Identify which cell holds the provided text, then report its (x, y) central coordinate. 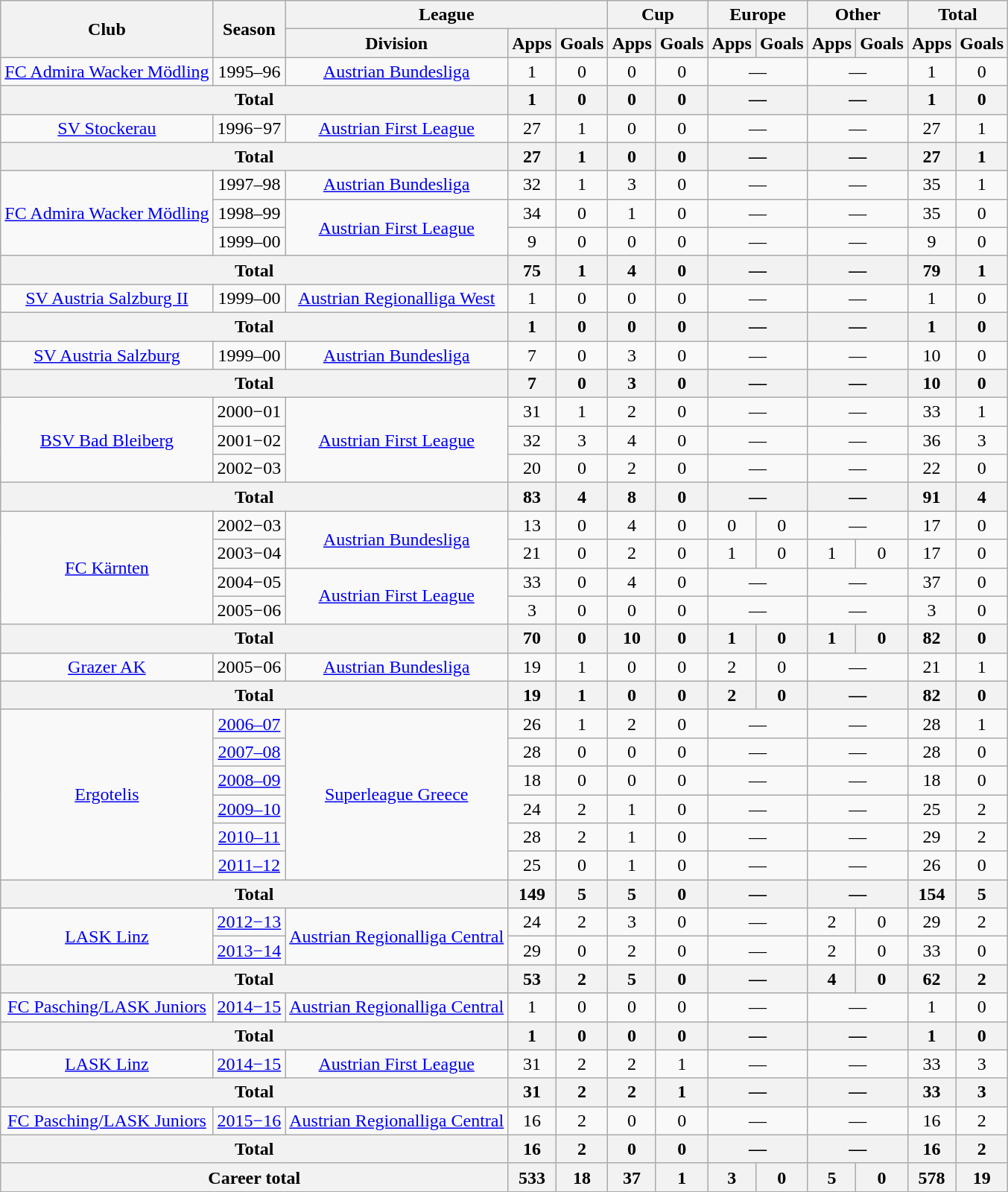
70 (532, 638)
13 (532, 525)
1995–96 (249, 72)
Cup (658, 15)
20 (532, 469)
8 (632, 497)
SV Austria Salzburg II (107, 298)
2000−01 (249, 412)
SV Stockerau (107, 128)
Club (107, 29)
2009–10 (249, 808)
75 (532, 270)
62 (931, 979)
2001−02 (249, 440)
2012−13 (249, 922)
149 (532, 894)
2008–09 (249, 780)
2004−05 (249, 582)
154 (931, 894)
578 (931, 1177)
36 (931, 440)
Career total (255, 1177)
2011–12 (249, 866)
Grazer AK (107, 667)
League (447, 15)
91 (931, 497)
83 (532, 497)
22 (931, 469)
Division (396, 43)
533 (532, 1177)
53 (532, 979)
BSV Bad Bleiberg (107, 440)
1997–98 (249, 185)
Europe (758, 15)
2010–11 (249, 837)
2006–07 (249, 723)
79 (931, 270)
34 (532, 213)
2013−14 (249, 951)
1996−97 (249, 128)
Superleague Greece (396, 794)
Ergotelis (107, 794)
2015−16 (249, 1120)
FC Kärnten (107, 568)
2007–08 (249, 752)
2003−04 (249, 554)
1998–99 (249, 213)
Other (858, 15)
SV Austria Salzburg (107, 355)
Season (249, 29)
Austrian Regionalliga West (396, 298)
